Detect which cell encompasses the target text, then output its (x, y) center coordinate. 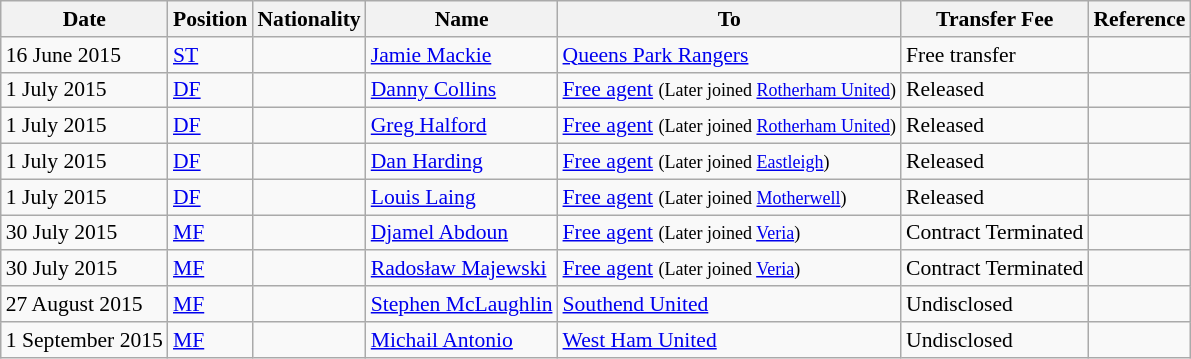
Southend United (730, 304)
Louis Laing (462, 197)
Reference (1139, 19)
Danny Collins (462, 90)
Free agent (Later joined Eastleigh) (730, 162)
West Ham United (730, 340)
Free transfer (994, 55)
ST (210, 55)
To (730, 19)
27 August 2015 (84, 304)
Michail Antonio (462, 340)
Free agent (Later joined Motherwell) (730, 197)
Greg Halford (462, 126)
1 September 2015 (84, 340)
Date (84, 19)
Queens Park Rangers (730, 55)
Jamie Mackie (462, 55)
Position (210, 19)
Stephen McLaughlin (462, 304)
Transfer Fee (994, 19)
Name (462, 19)
Dan Harding (462, 162)
Djamel Abdoun (462, 233)
Nationality (308, 19)
16 June 2015 (84, 55)
Radosław Majewski (462, 269)
